Locate the cell with the specified text and output its [X, Y] center coordinate. 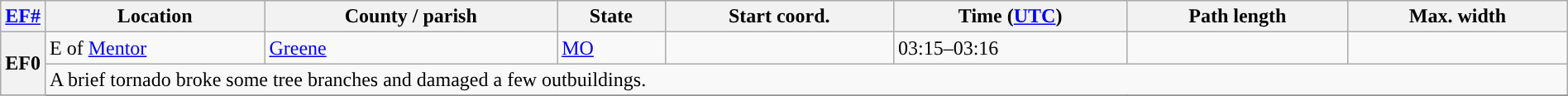
Location [154, 17]
County / parish [411, 17]
Greene [411, 48]
E of Mentor [154, 48]
EF# [23, 17]
03:15–03:16 [1010, 48]
Time (UTC) [1010, 17]
Start coord. [779, 17]
Max. width [1458, 17]
Path length [1237, 17]
MO [611, 48]
State [611, 17]
EF0 [23, 64]
A brief tornado broke some tree branches and damaged a few outbuildings. [806, 79]
